Locate the cell with the specified text and output its [X, Y] center coordinate. 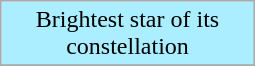
Brightest star of its constellation [128, 34]
